Detect which cell encompasses the target text, then output its [x, y] center coordinate. 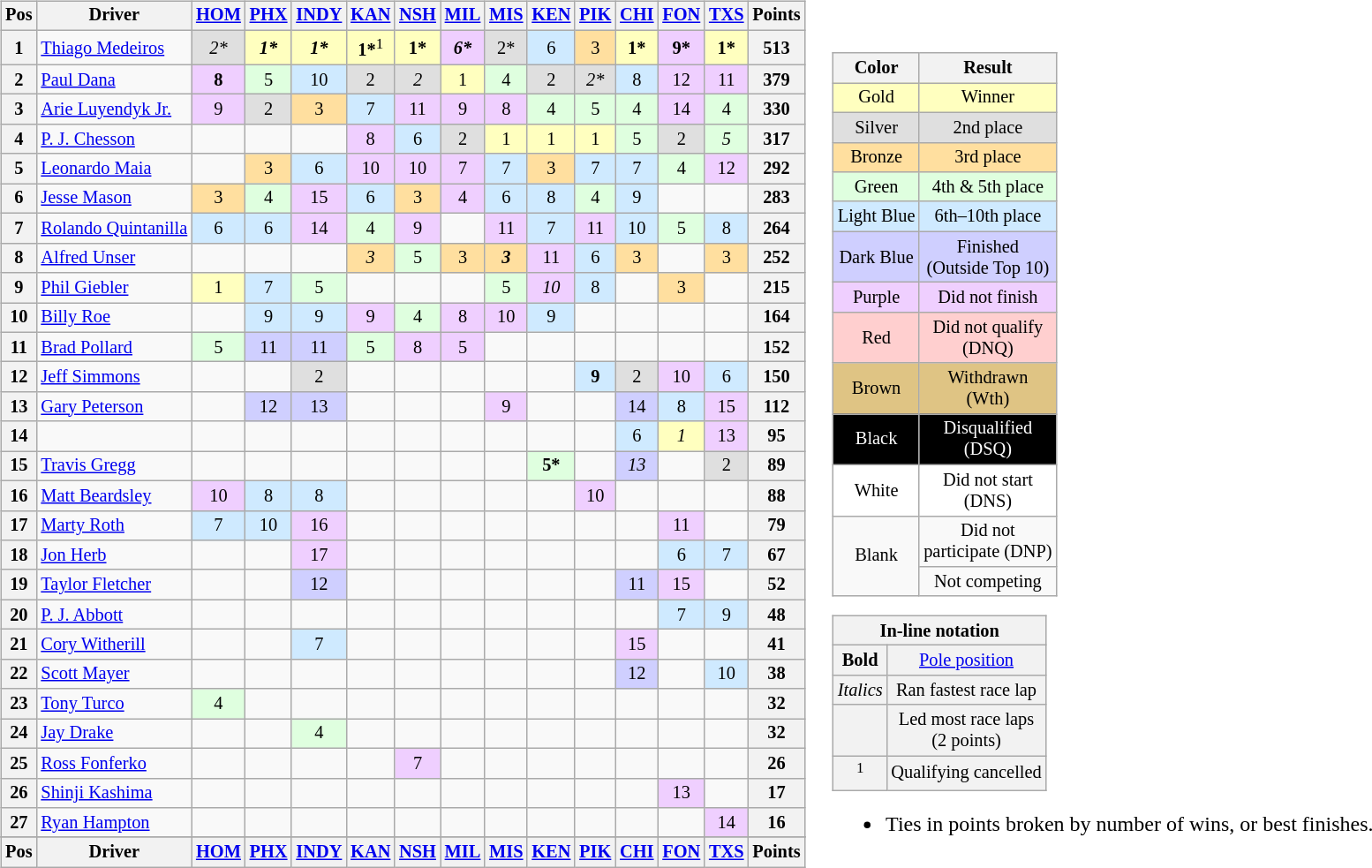
Pole position [966, 660]
6* [463, 48]
P. J. Abbott [114, 615]
Travis Gregg [114, 466]
38 [776, 674]
25 [19, 763]
Not competing [987, 582]
41 [776, 645]
Jay Drake [114, 734]
Green [876, 187]
Tony Turco [114, 704]
67 [776, 555]
6th–10th place [987, 216]
48 [776, 615]
292 [776, 169]
79 [776, 525]
Cory Witherill [114, 645]
Qualifying cancelled [966, 774]
513 [776, 48]
White [876, 490]
23 [19, 704]
Jeff Simmons [114, 377]
Ryan Hampton [114, 823]
Ran fastest race lap [966, 691]
Silver [876, 127]
252 [776, 258]
Arie Luyendyk Jr. [114, 109]
Alfred Unser [114, 258]
Withdrawn(Wth) [987, 389]
150 [776, 377]
2nd place [987, 127]
112 [776, 406]
Brown [876, 389]
Shinji Kashima [114, 793]
21 [19, 645]
88 [776, 495]
Rolando Quintanilla [114, 229]
Scott Mayer [114, 674]
Billy Roe [114, 317]
3rd place [987, 157]
24 [19, 734]
Marty Roth [114, 525]
89 [776, 466]
Brad Pollard [114, 347]
Color [876, 68]
Red [876, 337]
317 [776, 140]
4th & 5th place [987, 187]
Disqualified(DSQ) [987, 440]
Did notparticipate (DNP) [987, 541]
Matt Beardsley [114, 495]
18 [19, 555]
Ross Fonferko [114, 763]
Phil Giebler [114, 288]
52 [776, 585]
164 [776, 317]
Did not qualify(DNQ) [987, 337]
9* [682, 48]
In-line notation [939, 630]
27 [19, 823]
P. J. Chesson [114, 140]
19 [19, 585]
152 [776, 347]
1*1 [371, 48]
Blank [876, 556]
Did not finish [987, 298]
Jesse Mason [114, 199]
22 [19, 674]
Italics [860, 691]
Leonardo Maia [114, 169]
Taylor Fletcher [114, 585]
330 [776, 109]
Black [876, 440]
Led most race laps(2 points) [966, 730]
Dark Blue [876, 257]
Finished(Outside Top 10) [987, 257]
20 [19, 615]
215 [776, 288]
Gary Peterson [114, 406]
Paul Dana [114, 79]
Winner [987, 98]
Purple [876, 298]
5* [551, 466]
Bold [860, 660]
264 [776, 229]
Did not start(DNS) [987, 490]
95 [776, 436]
Gold [876, 98]
Jon Herb [114, 555]
Bronze [876, 157]
379 [776, 79]
283 [776, 199]
Light Blue [876, 216]
Thiago Medeiros [114, 48]
Result [987, 68]
